Output the (x, y) coordinate of the center of the cell containing the given text.  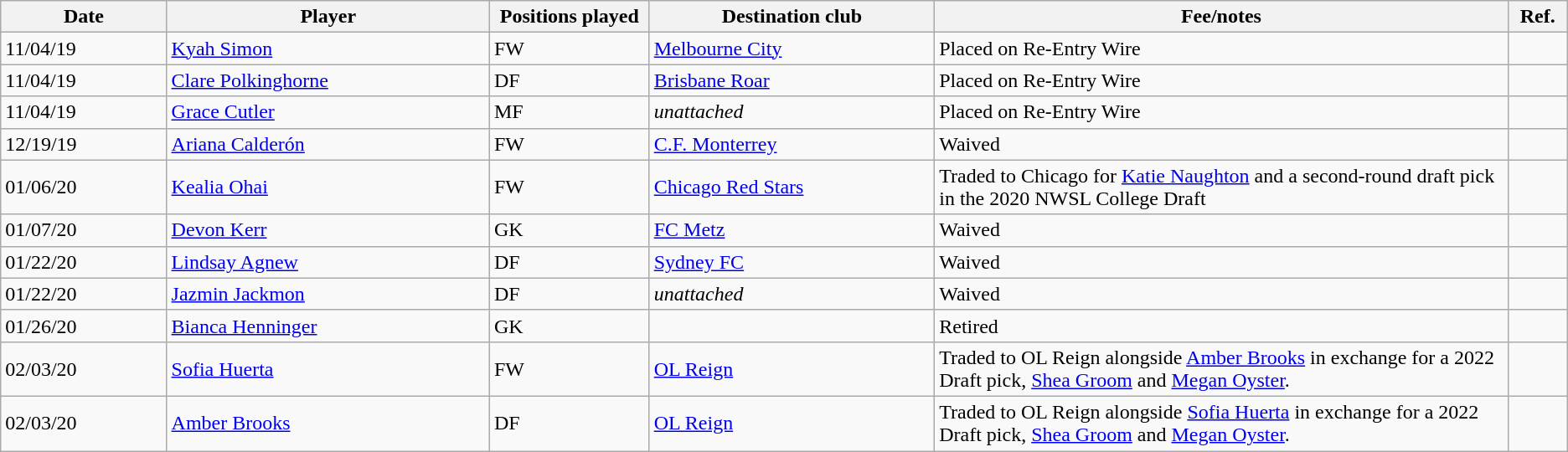
Traded to OL Reign alongside Amber Brooks in exchange for a 2022 Draft pick, Shea Groom and Megan Oyster. (1221, 368)
Brisbane Roar (792, 80)
12/19/19 (84, 144)
Traded to OL Reign alongside Sofia Huerta in exchange for a 2022 Draft pick, Shea Groom and Megan Oyster. (1221, 424)
FC Metz (792, 230)
Bianca Henninger (328, 326)
Fee/notes (1221, 17)
Sofia Huerta (328, 368)
Date (84, 17)
Amber Brooks (328, 424)
Chicago Red Stars (792, 187)
Retired (1221, 326)
Ref. (1538, 17)
Melbourne City (792, 49)
01/07/20 (84, 230)
Clare Polkinghorne (328, 80)
Devon Kerr (328, 230)
Grace Cutler (328, 112)
MF (570, 112)
Positions played (570, 17)
Player (328, 17)
Destination club (792, 17)
01/26/20 (84, 326)
Kealia Ohai (328, 187)
Kyah Simon (328, 49)
Sydney FC (792, 262)
Lindsay Agnew (328, 262)
01/06/20 (84, 187)
C.F. Monterrey (792, 144)
Traded to Chicago for Katie Naughton and a second-round draft pick in the 2020 NWSL College Draft (1221, 187)
Jazmin Jackmon (328, 294)
Ariana Calderón (328, 144)
